Capture the cell that displays the provided text and extract its (x, y) central coordinate. 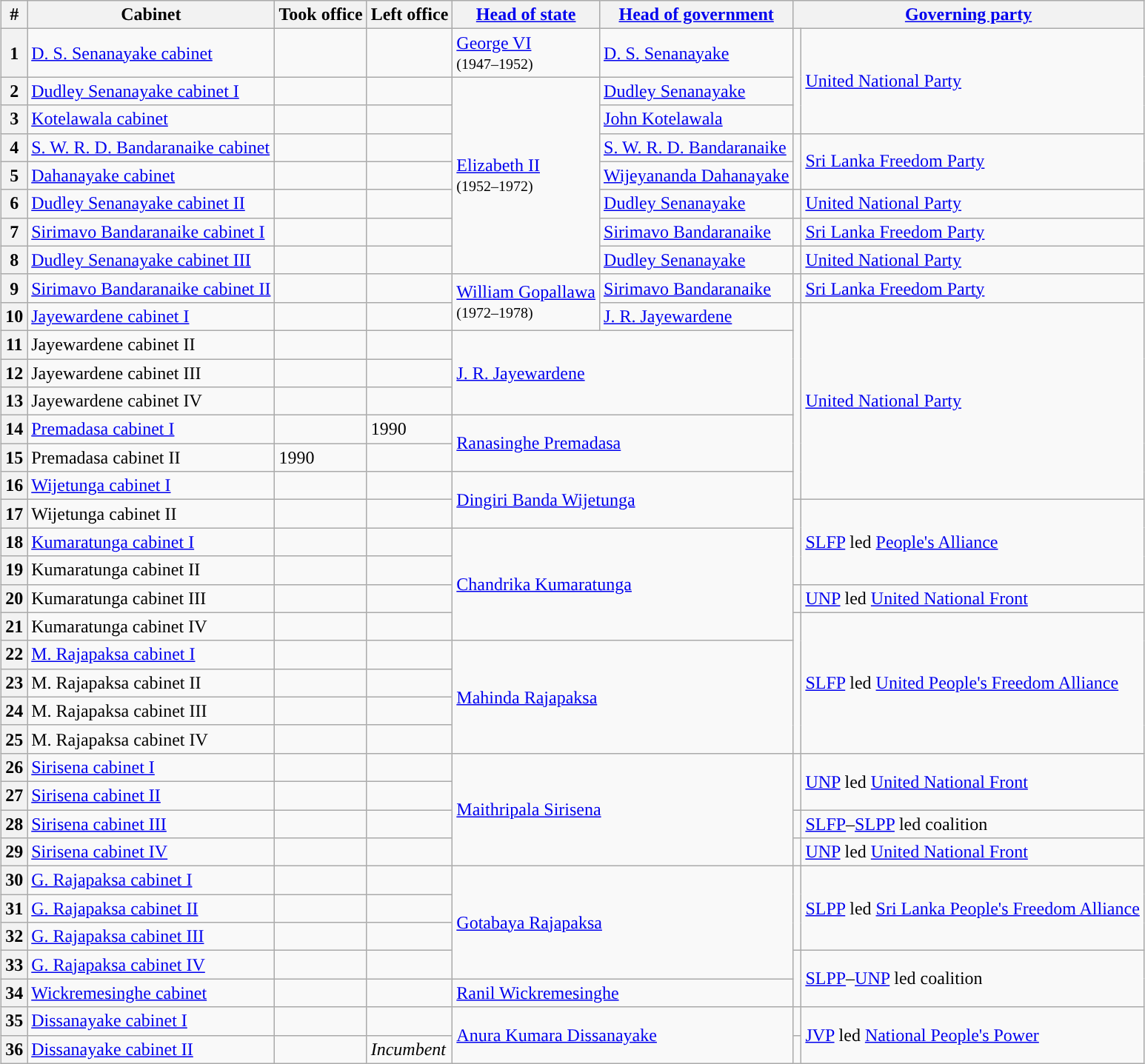
Head of government (696, 15)
Kumaratunga cabinet I (151, 542)
23 (15, 683)
Left office (410, 15)
Gotabaya Rajapaksa (623, 923)
John Kotelawala (696, 119)
William Gopallawa(1972–1978) (526, 302)
Premadasa cabinet II (151, 458)
M. Rajapaksa cabinet II (151, 683)
Ranasinghe Premadasa (623, 444)
18 (15, 542)
Chandrika Kumaratunga (623, 584)
Took office (321, 15)
Wijetunga cabinet I (151, 486)
Jayewardene cabinet IV (151, 401)
Kumaratunga cabinet II (151, 570)
Sirisena cabinet I (151, 767)
Wijeyananda Dahanayake (696, 175)
11 (15, 344)
Kumaratunga cabinet IV (151, 626)
Jayewardene cabinet II (151, 344)
Governing party (969, 15)
Kotelawala cabinet (151, 119)
13 (15, 401)
36 (15, 1049)
4 (15, 147)
6 (15, 204)
# (15, 15)
D. S. Senanayake cabinet (151, 53)
Sirisena cabinet IV (151, 852)
15 (15, 458)
1 (15, 53)
7 (15, 232)
33 (15, 965)
Jayewardene cabinet I (151, 316)
SLFP led United People's Freedom Alliance (972, 683)
5 (15, 175)
G. Rajapaksa cabinet IV (151, 965)
14 (15, 429)
17 (15, 514)
Dissanayake cabinet I (151, 1021)
Dudley Senanayake cabinet III (151, 260)
20 (15, 598)
SLPP led Sri Lanka People's Freedom Alliance (972, 909)
25 (15, 739)
Elizabeth II(1952–1972) (526, 175)
Dingiri Banda Wijetunga (623, 500)
35 (15, 1021)
Premadasa cabinet I (151, 429)
D. S. Senanayake (696, 53)
Wickremesinghe cabinet (151, 993)
34 (15, 993)
12 (15, 372)
Jayewardene cabinet III (151, 372)
10 (15, 316)
Sirimavo Bandaranaike cabinet I (151, 232)
G. Rajapaksa cabinet I (151, 880)
M. Rajapaksa cabinet III (151, 711)
Dudley Senanayake cabinet I (151, 91)
SLFP–SLPP led coalition (972, 824)
8 (15, 260)
3 (15, 119)
Sirisena cabinet III (151, 824)
9 (15, 288)
Anura Kumara Dissanayake (623, 1035)
Dahanayake cabinet (151, 175)
31 (15, 909)
27 (15, 795)
Cabinet (151, 15)
22 (15, 655)
16 (15, 486)
G. Rajapaksa cabinet II (151, 909)
32 (15, 937)
SLFP led People's Alliance (972, 542)
SLPP–UNP led coalition (972, 979)
Kumaratunga cabinet III (151, 598)
Sirisena cabinet II (151, 795)
S. W. R. D. Bandaranaike (696, 147)
24 (15, 711)
26 (15, 767)
28 (15, 824)
M. Rajapaksa cabinet IV (151, 739)
George VI(1947–1952) (526, 53)
21 (15, 626)
Mahinda Rajapaksa (623, 697)
2 (15, 91)
Wijetunga cabinet II (151, 514)
M. Rajapaksa cabinet I (151, 655)
G. Rajapaksa cabinet III (151, 937)
Sirimavo Bandaranaike cabinet II (151, 288)
Maithripala Sirisena (623, 809)
Dudley Senanayake cabinet II (151, 204)
Incumbent (410, 1049)
29 (15, 852)
Ranil Wickremesinghe (623, 993)
Head of state (526, 15)
JVP led National People's Power (972, 1035)
30 (15, 880)
S. W. R. D. Bandaranaike cabinet (151, 147)
Dissanayake cabinet II (151, 1049)
19 (15, 570)
